Scan for the cell matching the given text and deliver its (X, Y) coordinate at center. 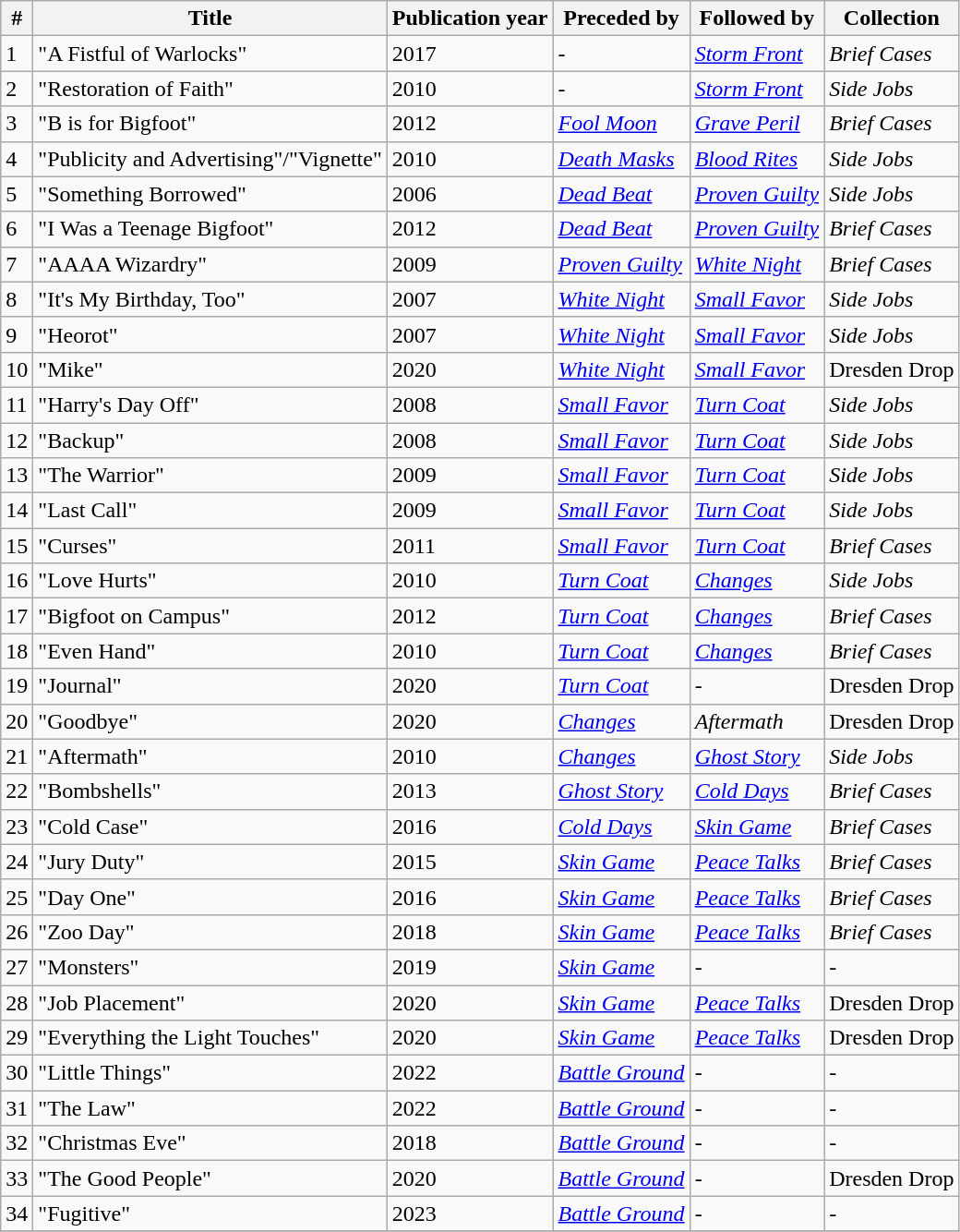
"Last Call" (210, 511)
"The Warrior" (210, 476)
"Job Placement" (210, 1002)
28 (17, 1002)
22 (17, 791)
"Something Borrowed" (210, 194)
"Day One" (210, 897)
13 (17, 476)
"Cold Case" (210, 827)
21 (17, 756)
Grave Peril (757, 124)
7 (17, 264)
24 (17, 862)
2011 (470, 546)
"It's My Birthday, Too" (210, 299)
"Publicity and Advertising"/"Vignette" (210, 159)
9 (17, 334)
26 (17, 932)
"AAAA Wizardry" (210, 264)
30 (17, 1073)
1 (17, 54)
"Heorot" (210, 334)
"Bombshells" (210, 791)
"Backup" (210, 441)
"Monsters" (210, 967)
27 (17, 967)
2023 (470, 1214)
"B is for Bigfoot" (210, 124)
2019 (470, 967)
5 (17, 194)
# (17, 18)
25 (17, 897)
11 (17, 405)
2015 (470, 862)
Publication year (470, 18)
"Journal" (210, 686)
"Restoration of Faith" (210, 89)
"Little Things" (210, 1073)
2013 (470, 791)
Preceded by (621, 18)
3 (17, 124)
"Goodbye" (210, 721)
"Christmas Eve" (210, 1143)
2006 (470, 194)
"A Fistful of Warlocks" (210, 54)
Aftermath (757, 721)
"Fugitive" (210, 1214)
2017 (470, 54)
32 (17, 1143)
33 (17, 1178)
Followed by (757, 18)
Collection (892, 18)
20 (17, 721)
"Bigfoot on Campus" (210, 616)
"I Was a Teenage Bigfoot" (210, 229)
"Curses" (210, 546)
Title (210, 18)
2 (17, 89)
31 (17, 1108)
Death Masks (621, 159)
15 (17, 546)
34 (17, 1214)
"Even Hand" (210, 651)
23 (17, 827)
"The Law" (210, 1108)
"Zoo Day" (210, 932)
"Aftermath" (210, 756)
6 (17, 229)
"The Good People" (210, 1178)
"Everything the Light Touches" (210, 1038)
"Harry's Day Off" (210, 405)
29 (17, 1038)
17 (17, 616)
"Jury Duty" (210, 862)
8 (17, 299)
18 (17, 651)
4 (17, 159)
16 (17, 581)
19 (17, 686)
"Mike" (210, 369)
10 (17, 369)
Blood Rites (757, 159)
"Love Hurts" (210, 581)
Fool Moon (621, 124)
12 (17, 441)
14 (17, 511)
